Capture the cell that displays the provided text and extract its [X, Y] central coordinate. 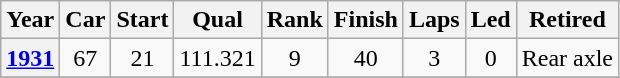
Rear axle [567, 58]
Rank [294, 20]
Led [490, 20]
21 [142, 58]
Year [30, 20]
111.321 [218, 58]
9 [294, 58]
3 [434, 58]
40 [366, 58]
67 [86, 58]
Retired [567, 20]
0 [490, 58]
1931 [30, 58]
Finish [366, 20]
Start [142, 20]
Qual [218, 20]
Car [86, 20]
Laps [434, 20]
